Identify which cell holds the provided text, then report its [X, Y] central coordinate. 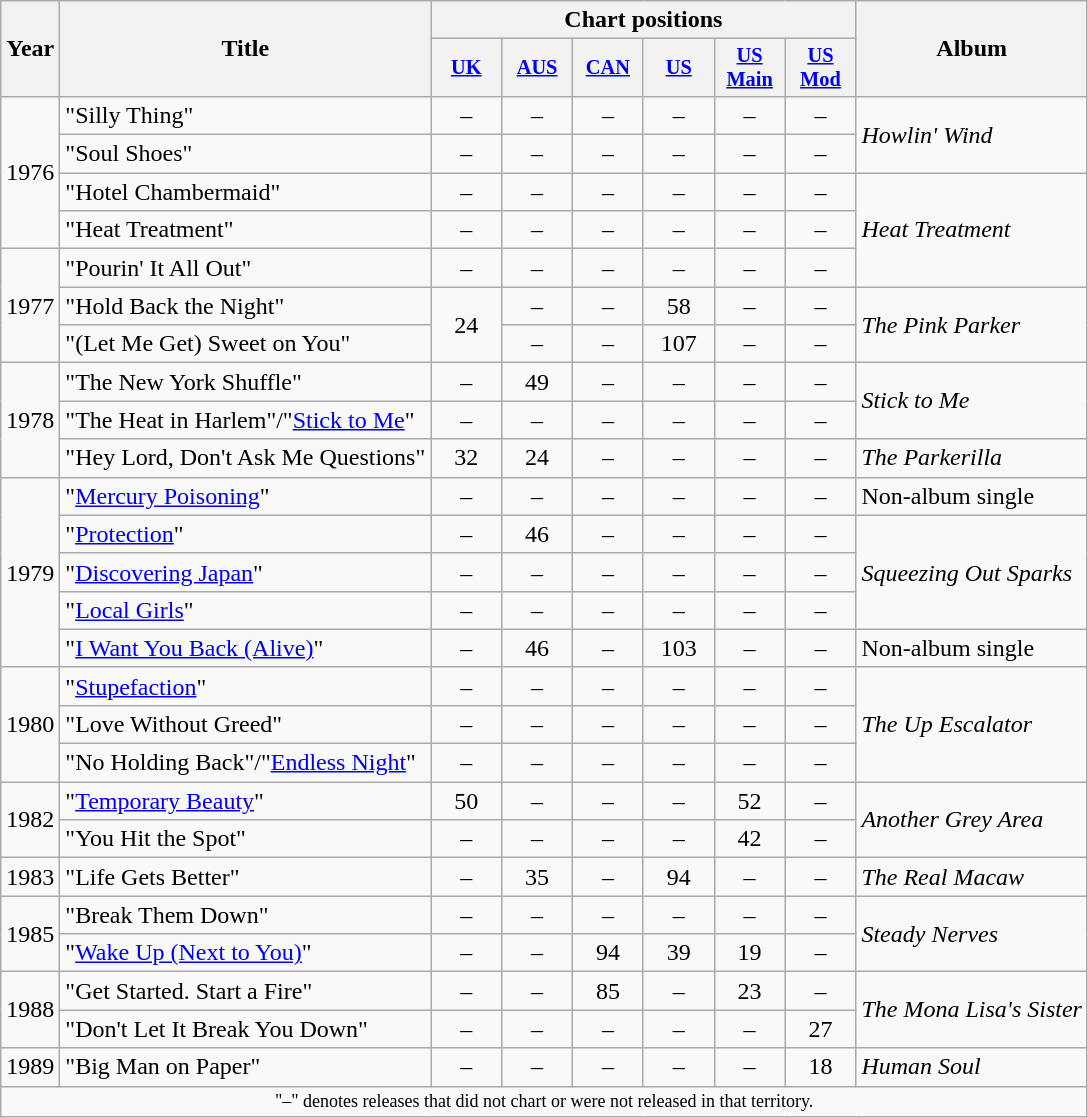
"Love Without Greed" [246, 724]
USMod [820, 68]
Stick to Me [972, 401]
Year [30, 49]
42 [750, 839]
1976 [30, 172]
The Pink Parker [972, 325]
Howlin' Wind [972, 134]
"(Let Me Get) Sweet on You" [246, 344]
The Mona Lisa's Sister [972, 1010]
"Heat Treatment" [246, 230]
Another Grey Area [972, 820]
UK [466, 68]
Squeezing Out Sparks [972, 572]
"Protection" [246, 534]
1988 [30, 1010]
Heat Treatment [972, 230]
"Local Girls" [246, 610]
"Silly Thing" [246, 115]
Album [972, 49]
103 [678, 648]
"Don't Let It Break You Down" [246, 1029]
39 [678, 953]
1977 [30, 306]
"Hey Lord, Don't Ask Me Questions" [246, 458]
18 [820, 1067]
"I Want You Back (Alive)" [246, 648]
"Get Started. Start a Fire" [246, 991]
Human Soul [972, 1067]
"Big Man on Paper" [246, 1067]
Chart positions [644, 20]
27 [820, 1029]
The Parkerilla [972, 458]
"No Holding Back"/"Endless Night" [246, 763]
107 [678, 344]
Steady Nerves [972, 934]
1982 [30, 820]
58 [678, 306]
85 [608, 991]
Title [246, 49]
"Pourin' It All Out" [246, 268]
"Mercury Poisoning" [246, 496]
"Hold Back the Night" [246, 306]
The Real Macaw [972, 877]
"Discovering Japan" [246, 572]
"You Hit the Spot" [246, 839]
"–" denotes releases that did not chart or were not released in that territory. [544, 1102]
"Temporary Beauty" [246, 801]
"Stupefaction" [246, 686]
"Wake Up (Next to You)" [246, 953]
1989 [30, 1067]
1979 [30, 572]
52 [750, 801]
"Hotel Chambermaid" [246, 192]
"Life Gets Better" [246, 877]
1985 [30, 934]
32 [466, 458]
1983 [30, 877]
"Break Them Down" [246, 915]
USMain [750, 68]
"Soul Shoes" [246, 154]
"The New York Shuffle" [246, 382]
"The Heat in Harlem"/"Stick to Me" [246, 420]
35 [538, 877]
23 [750, 991]
AUS [538, 68]
1978 [30, 420]
1980 [30, 724]
19 [750, 953]
49 [538, 382]
50 [466, 801]
CAN [608, 68]
US [678, 68]
The Up Escalator [972, 724]
